Find where the given text appears and provide that cell's center as (X, Y) coordinate. 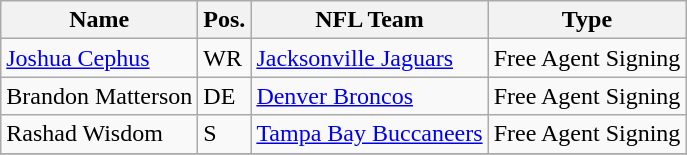
Jacksonville Jaguars (370, 58)
DE (224, 96)
S (224, 134)
Rashad Wisdom (100, 134)
NFL Team (370, 20)
Name (100, 20)
Type (587, 20)
Denver Broncos (370, 96)
Tampa Bay Buccaneers (370, 134)
Brandon Matterson (100, 96)
Pos. (224, 20)
WR (224, 58)
Joshua Cephus (100, 58)
